Scan for the cell matching the given text and deliver its (x, y) coordinate at center. 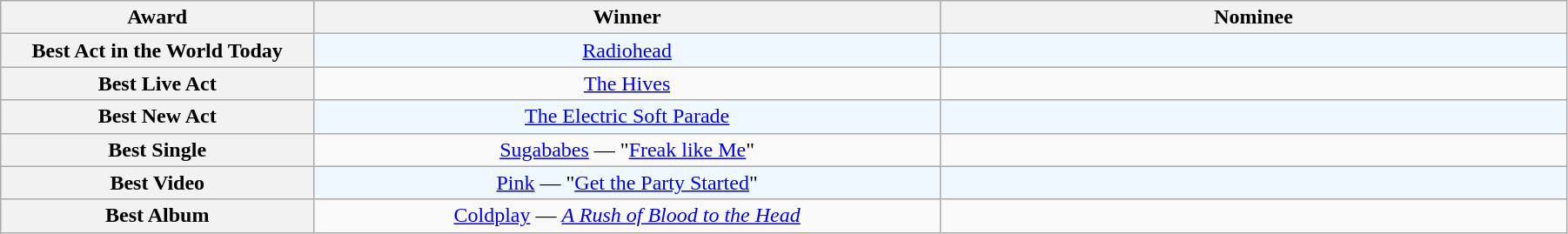
Radiohead (627, 50)
Winner (627, 17)
The Electric Soft Parade (627, 117)
Best Act in the World Today (157, 50)
Nominee (1254, 17)
Pink — "Get the Party Started" (627, 183)
Best Live Act (157, 84)
Coldplay — A Rush of Blood to the Head (627, 216)
Best New Act (157, 117)
Best Single (157, 150)
The Hives (627, 84)
Best Album (157, 216)
Sugababes — "Freak like Me" (627, 150)
Best Video (157, 183)
Award (157, 17)
